Capture the cell that displays the provided text and extract its [x, y] central coordinate. 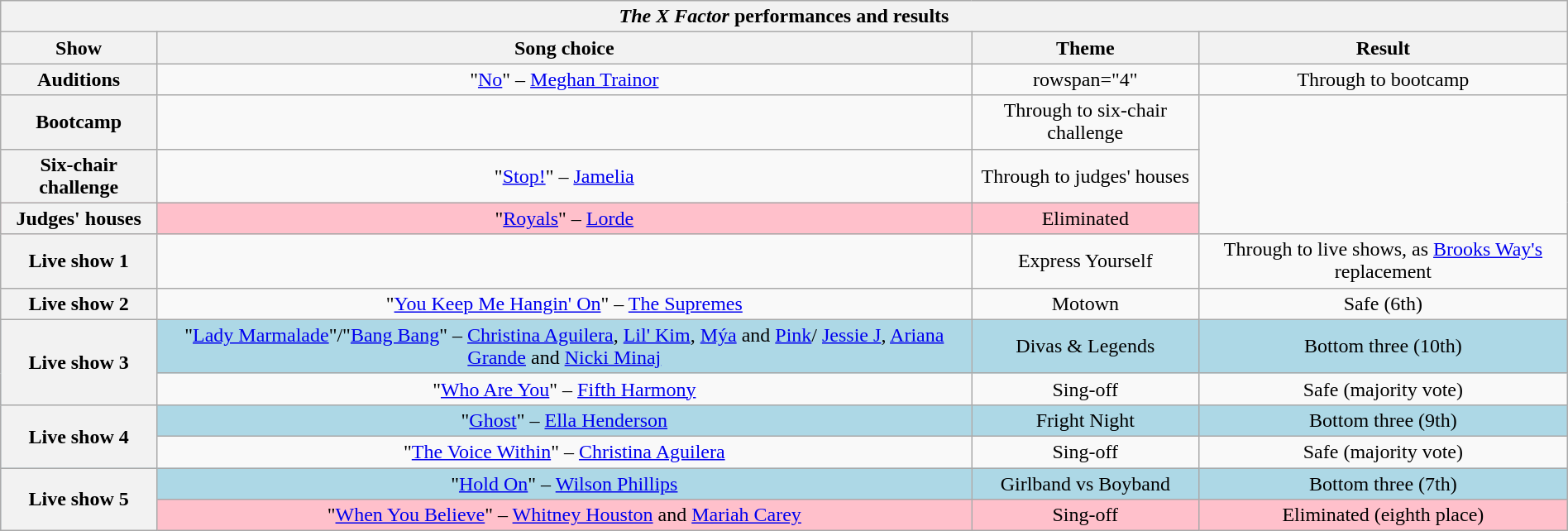
Live show 4 [79, 436]
Safe (6th) [1384, 304]
Through to six-chair challenge [1085, 122]
"The Voice Within" – Christina Aguilera [565, 452]
Live show 5 [79, 500]
Girlband vs Boyband [1085, 484]
Theme [1085, 48]
Bootcamp [79, 122]
"When You Believe" – Whitney Houston and Mariah Carey [565, 515]
Result [1384, 48]
Eliminated [1085, 218]
The X Factor performances and results [784, 17]
Show [79, 48]
"Hold On" – Wilson Phillips [565, 484]
"Who Are You" – Fifth Harmony [565, 389]
Through to judges' houses [1085, 175]
Through to bootcamp [1384, 79]
Auditions [79, 79]
Eliminated (eighth place) [1384, 515]
"Royals" – Lorde [565, 218]
Live show 2 [79, 304]
Bottom three (7th) [1384, 484]
Six-chair challenge [79, 175]
Express Yourself [1085, 261]
"You Keep Me Hangin' On" – The Supremes [565, 304]
"Ghost" – Ella Henderson [565, 420]
rowspan="4" [1085, 79]
Bottom three (10th) [1384, 346]
Motown [1085, 304]
"No" – Meghan Trainor [565, 79]
"Lady Marmalade"/"Bang Bang" – Christina Aguilera, Lil' Kim, Mýa and Pink/ Jessie J, Ariana Grande and Nicki Minaj [565, 346]
Live show 3 [79, 362]
Through to live shows, as Brooks Way's replacement [1384, 261]
Fright Night [1085, 420]
Bottom three (9th) [1384, 420]
Divas & Legends [1085, 346]
Song choice [565, 48]
Live show 1 [79, 261]
"Stop!" – Jamelia [565, 175]
Judges' houses [79, 218]
